Determine the (x, y) coordinate at the center of the cell enclosing the given text.  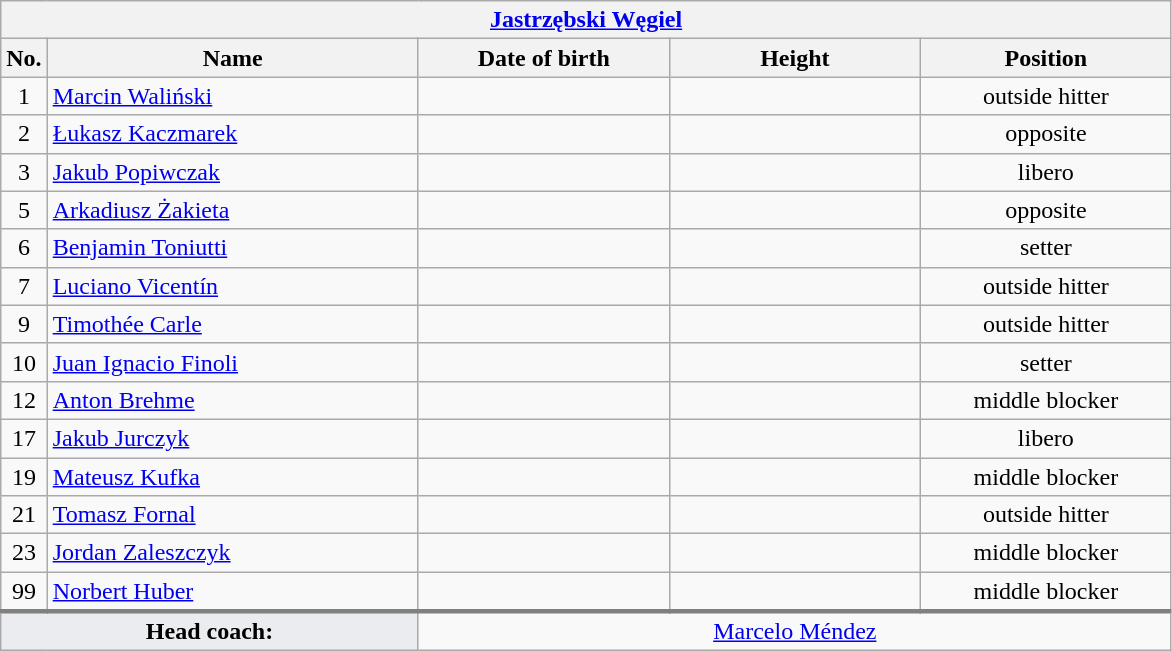
Marcelo Méndez (794, 631)
No. (24, 58)
Jastrzębski Węgiel (586, 20)
Position (1046, 58)
19 (24, 477)
3 (24, 172)
Mateusz Kufka (232, 477)
Marcin Waliński (232, 96)
Jordan Zaleszczyk (232, 553)
Date of birth (544, 58)
Head coach: (210, 631)
Jakub Jurczyk (232, 438)
Luciano Vicentín (232, 286)
99 (24, 592)
5 (24, 210)
7 (24, 286)
Juan Ignacio Finoli (232, 362)
Norbert Huber (232, 592)
23 (24, 553)
17 (24, 438)
2 (24, 134)
Timothée Carle (232, 324)
Anton Brehme (232, 400)
Tomasz Fornal (232, 515)
Łukasz Kaczmarek (232, 134)
Arkadiusz Żakieta (232, 210)
6 (24, 248)
Height (794, 58)
12 (24, 400)
9 (24, 324)
Jakub Popiwczak (232, 172)
21 (24, 515)
10 (24, 362)
Benjamin Toniutti (232, 248)
Name (232, 58)
1 (24, 96)
